Return the [x, y] coordinate for the center point of the cell that contains the specified text.  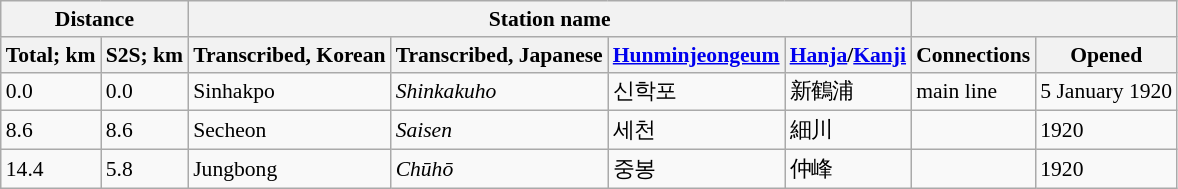
14.4 [51, 170]
Saisen [500, 130]
main line [973, 92]
Transcribed, Japanese [500, 55]
Sinhakpo [289, 92]
Hunminjeongeum [696, 55]
Transcribed, Korean [289, 55]
5 January 1920 [1106, 92]
Hanja/Kanji [848, 55]
Total; km [51, 55]
중봉 [696, 170]
Jungbong [289, 170]
Distance [94, 19]
Shinkakuho [500, 92]
S2S; km [145, 55]
新鶴浦 [848, 92]
仲峰 [848, 170]
Station name [550, 19]
5.8 [145, 170]
Opened [1106, 55]
신학포 [696, 92]
Secheon [289, 130]
細川 [848, 130]
세천 [696, 130]
Chūhō [500, 170]
Connections [973, 55]
